Pinpoint the cell where the given text exists, returning its (X, Y) midpoint coordinate. 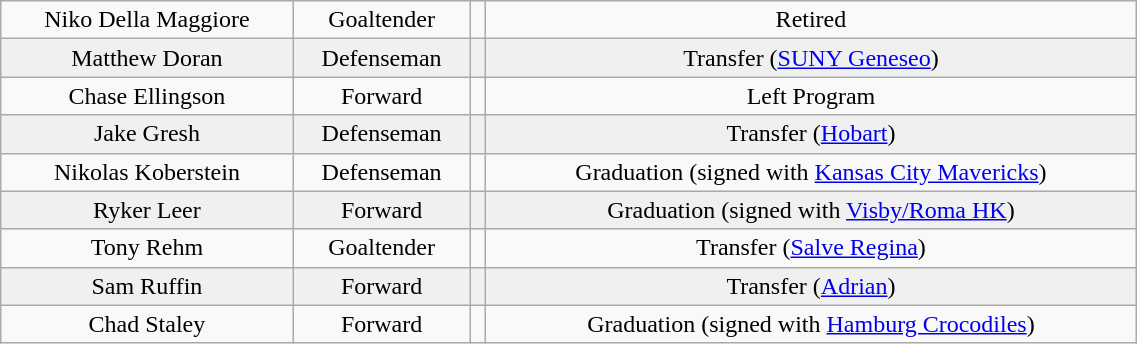
Ryker Leer (147, 210)
Graduation (signed with Kansas City Mavericks) (811, 172)
Sam Ruffin (147, 286)
Transfer (Salve Regina) (811, 248)
Left Program (811, 96)
Nikolas Koberstein (147, 172)
Matthew Doran (147, 58)
Transfer (Hobart) (811, 134)
Chase Ellingson (147, 96)
Niko Della Maggiore (147, 20)
Graduation (signed with Hamburg Crocodiles) (811, 324)
Jake Gresh (147, 134)
Transfer (Adrian) (811, 286)
Retired (811, 20)
Chad Staley (147, 324)
Transfer (SUNY Geneseo) (811, 58)
Tony Rehm (147, 248)
Graduation (signed with Visby/Roma HK) (811, 210)
